Locate the cell with the specified text and output its (X, Y) center coordinate. 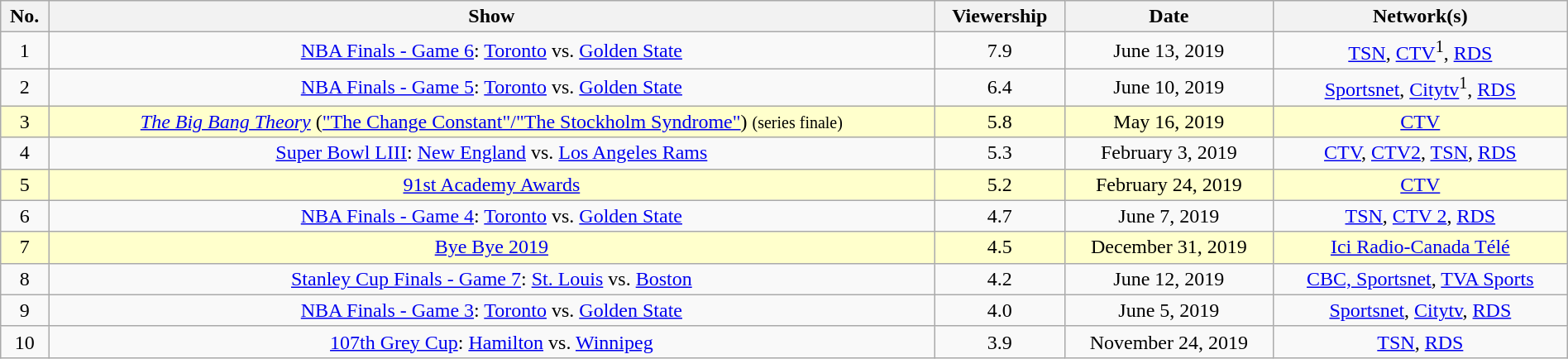
7.9 (999, 51)
5 (25, 184)
Sportsnet, Citytv, RDS (1420, 310)
TSN, CTV 2, RDS (1420, 216)
June 10, 2019 (1169, 88)
6.4 (999, 88)
CTV, CTV2, TSN, RDS (1420, 153)
Sportsnet, Citytv1, RDS (1420, 88)
3.9 (999, 342)
9 (25, 310)
NBA Finals - Game 4: Toronto vs. Golden State (492, 216)
November 24, 2019 (1169, 342)
May 16, 2019 (1169, 122)
10 (25, 342)
Network(s) (1420, 17)
Show (492, 17)
June 12, 2019 (1169, 279)
107th Grey Cup: Hamilton vs. Winnipeg (492, 342)
2 (25, 88)
June 13, 2019 (1169, 51)
February 24, 2019 (1169, 184)
6 (25, 216)
5.3 (999, 153)
June 7, 2019 (1169, 216)
5.2 (999, 184)
8 (25, 279)
The Big Bang Theory ("The Change Constant"/"The Stockholm Syndrome") (series finale) (492, 122)
Viewership (999, 17)
NBA Finals - Game 5: Toronto vs. Golden State (492, 88)
4.0 (999, 310)
December 31, 2019 (1169, 247)
Ici Radio-Canada Télé (1420, 247)
TSN, RDS (1420, 342)
4.5 (999, 247)
Stanley Cup Finals - Game 7: St. Louis vs. Boston (492, 279)
CBC, Sportsnet, TVA Sports (1420, 279)
No. (25, 17)
NBA Finals - Game 3: Toronto vs. Golden State (492, 310)
7 (25, 247)
4.2 (999, 279)
4 (25, 153)
1 (25, 51)
June 5, 2019 (1169, 310)
TSN, CTV1, RDS (1420, 51)
Super Bowl LIII: New England vs. Los Angeles Rams (492, 153)
Date (1169, 17)
91st Academy Awards (492, 184)
5.8 (999, 122)
NBA Finals - Game 6: Toronto vs. Golden State (492, 51)
4.7 (999, 216)
3 (25, 122)
February 3, 2019 (1169, 153)
Bye Bye 2019 (492, 247)
